Pinpoint the cell where the given text exists, returning its (X, Y) midpoint coordinate. 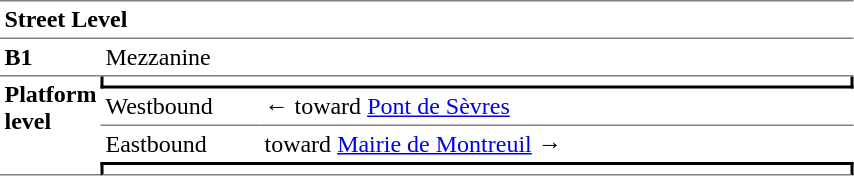
← toward Pont de Sèvres (557, 107)
B1 (50, 58)
Mezzanine (478, 58)
Eastbound (180, 144)
Street Level (427, 20)
toward Mairie de Montreuil → (557, 144)
Westbound (180, 107)
Platform level (50, 126)
